Return (X, Y) of the center of cell containing provided text 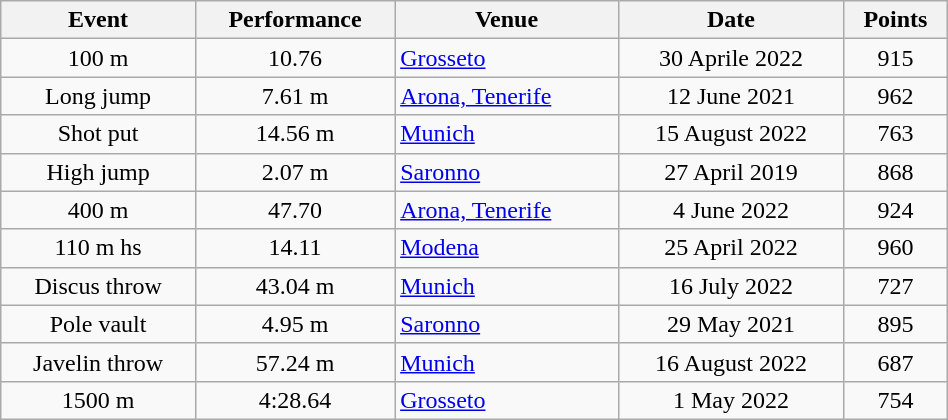
14.56 m (294, 134)
2.07 m (294, 172)
Points (896, 20)
4:28.64 (294, 400)
868 (896, 172)
16 August 2022 (730, 362)
12 June 2021 (730, 96)
4 June 2022 (730, 210)
960 (896, 248)
687 (896, 362)
Event (98, 20)
15 August 2022 (730, 134)
1 May 2022 (730, 400)
4.95 m (294, 324)
29 May 2021 (730, 324)
30 Aprile 2022 (730, 58)
Date (730, 20)
Long jump (98, 96)
727 (896, 286)
895 (896, 324)
Discus throw (98, 286)
100 m (98, 58)
14.11 (294, 248)
915 (896, 58)
16 July 2022 (730, 286)
924 (896, 210)
Venue (507, 20)
400 m (98, 210)
27 April 2019 (730, 172)
1500 m (98, 400)
Performance (294, 20)
754 (896, 400)
Shot put (98, 134)
962 (896, 96)
763 (896, 134)
47.70 (294, 210)
43.04 m (294, 286)
Javelin throw (98, 362)
Modena (507, 248)
High jump (98, 172)
25 April 2022 (730, 248)
10.76 (294, 58)
110 m hs (98, 248)
7.61 m (294, 96)
Pole vault (98, 324)
57.24 m (294, 362)
